For the text-containing cell, return its midpoint in (x, y) coordinate format. 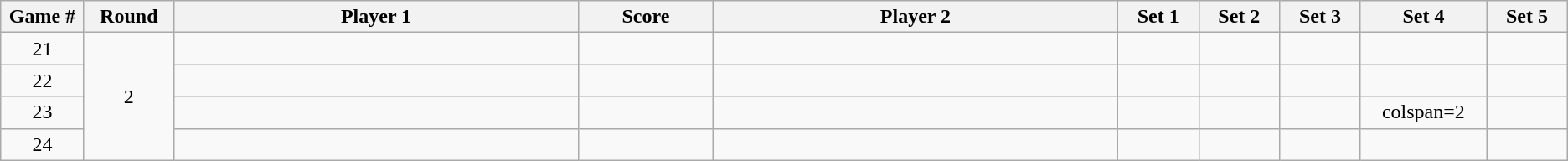
Player 2 (915, 17)
2 (129, 96)
Round (129, 17)
21 (42, 49)
Set 4 (1423, 17)
Set 5 (1528, 17)
22 (42, 80)
Player 1 (377, 17)
Game # (42, 17)
Set 2 (1240, 17)
Set 3 (1320, 17)
Score (645, 17)
Set 1 (1158, 17)
colspan=2 (1423, 112)
24 (42, 144)
23 (42, 112)
